Find where the given text appears and provide that cell's center as [x, y] coordinate. 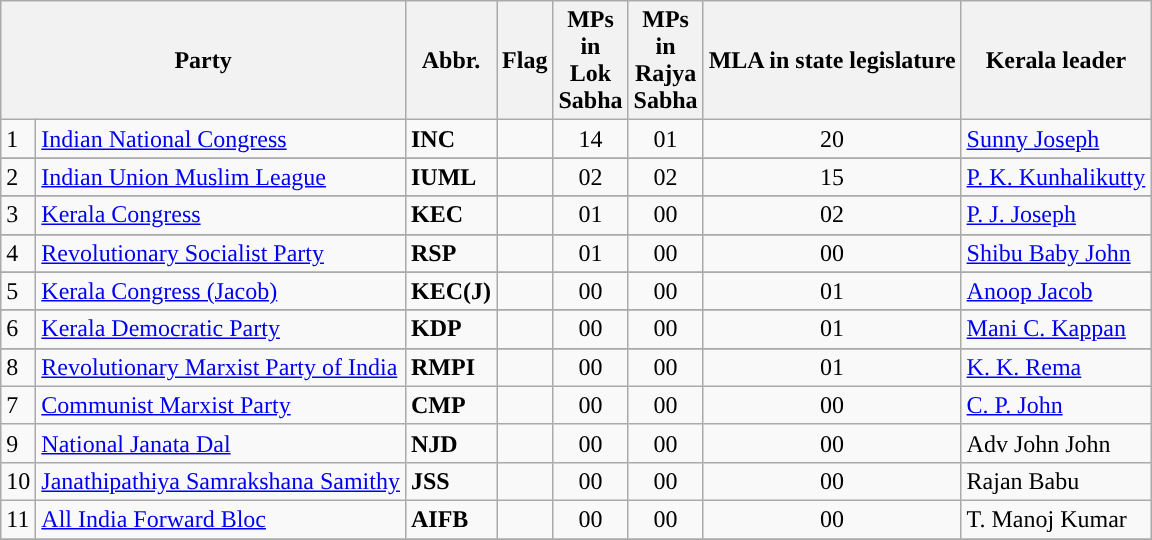
All India Forward Bloc [221, 519]
AIFB [450, 519]
Revolutionary Socialist Party [221, 253]
Party [204, 60]
Adv John John [1056, 443]
Mani C. Kappan [1056, 329]
RSP [450, 253]
Anoop Jacob [1056, 291]
MPs in Lok Sabha [590, 60]
6 [18, 329]
Kerala leader [1056, 60]
Revolutionary Marxist Party of India [221, 367]
Kerala Congress [221, 215]
KDP [450, 329]
5 [18, 291]
8 [18, 367]
INC [450, 139]
Rajan Babu [1056, 481]
Kerala Democratic Party [221, 329]
KEC(J) [450, 291]
National Janata Dal [221, 443]
Indian Union Muslim League [221, 177]
2 [18, 177]
JSS [450, 481]
K. K. Rema [1056, 367]
14 [590, 139]
C. P. John [1056, 405]
P. J. Joseph [1056, 215]
Janathipathiya Samrakshana Samithy [221, 481]
P. K. Kunhalikutty [1056, 177]
Shibu Baby John [1056, 253]
NJD [450, 443]
1 [18, 139]
IUML [450, 177]
MLA in state legislature [832, 60]
7 [18, 405]
Sunny Joseph [1056, 139]
Kerala Congress (Jacob) [221, 291]
Abbr. [450, 60]
Indian National Congress [221, 139]
T. Manoj Kumar [1056, 519]
4 [18, 253]
11 [18, 519]
CMP [450, 405]
Communist Marxist Party [221, 405]
3 [18, 215]
9 [18, 443]
10 [18, 481]
KEC [450, 215]
15 [832, 177]
20 [832, 139]
MPs in Rajya Sabha [666, 60]
RMPI [450, 367]
Flag [525, 60]
